Output the (X, Y) coordinate of the center of the cell containing the given text.  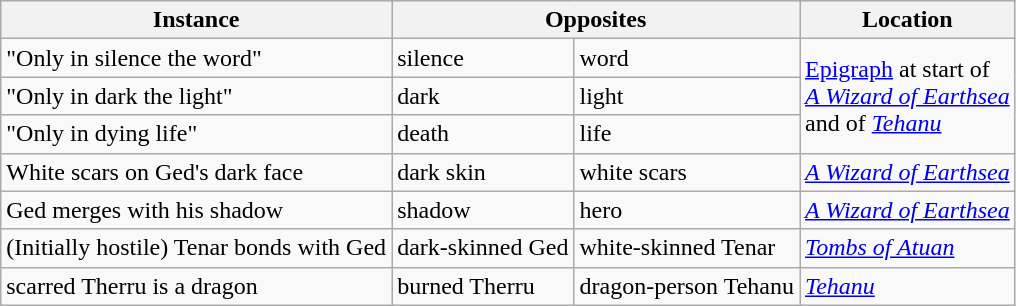
white scars (687, 172)
Location (908, 20)
White scars on Ged's dark face (196, 172)
dark (483, 96)
Ged merges with his shadow (196, 210)
word (687, 58)
dragon-person Tehanu (687, 286)
Instance (196, 20)
scarred Therru is a dragon (196, 286)
"Only in dying life" (196, 134)
light (687, 96)
"Only in dark the light" (196, 96)
death (483, 134)
silence (483, 58)
Opposites (596, 20)
dark-skinned Ged (483, 248)
shadow (483, 210)
"Only in silence the word" (196, 58)
(Initially hostile) Tenar bonds with Ged (196, 248)
hero (687, 210)
Tombs of Atuan (908, 248)
white-skinned Tenar (687, 248)
Tehanu (908, 286)
Epigraph at start ofA Wizard of Earthseaand of Tehanu (908, 96)
burned Therru (483, 286)
dark skin (483, 172)
life (687, 134)
